Extract the (X, Y) coordinate from the center of the cell holding the provided text.  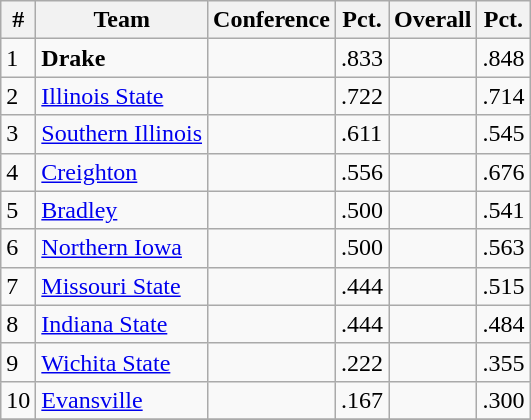
Missouri State (122, 286)
2 (18, 96)
7 (18, 286)
.556 (362, 172)
Wichita State (122, 362)
Indiana State (122, 324)
Overall (433, 20)
Illinois State (122, 96)
Team (122, 20)
.848 (504, 58)
1 (18, 58)
.355 (504, 362)
.722 (362, 96)
8 (18, 324)
.541 (504, 210)
.484 (504, 324)
10 (18, 400)
.515 (504, 286)
# (18, 20)
Creighton (122, 172)
.222 (362, 362)
.611 (362, 134)
.167 (362, 400)
.545 (504, 134)
.714 (504, 96)
9 (18, 362)
.676 (504, 172)
Bradley (122, 210)
.563 (504, 248)
Conference (272, 20)
4 (18, 172)
.300 (504, 400)
Drake (122, 58)
Northern Iowa (122, 248)
5 (18, 210)
.833 (362, 58)
6 (18, 248)
Evansville (122, 400)
3 (18, 134)
Southern Illinois (122, 134)
